Extract the [x, y] coordinate from the center of the cell holding the provided text.  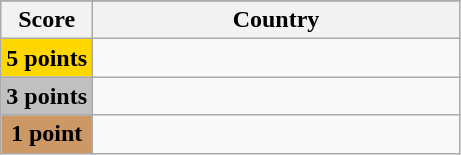
1 point [47, 134]
Country [276, 20]
3 points [47, 96]
5 points [47, 58]
Score [47, 20]
